Scan for the cell matching the given text and deliver its [X, Y] coordinate at center. 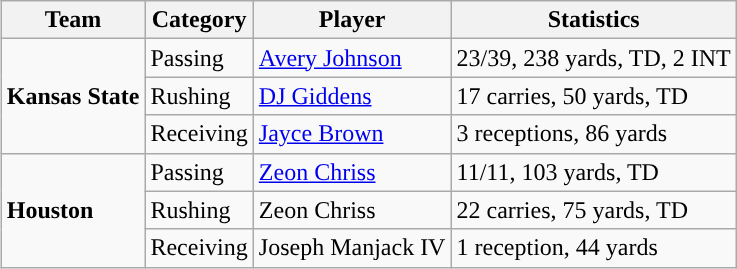
23/39, 238 yards, TD, 2 INT [594, 58]
Jayce Brown [352, 134]
Team [73, 20]
Joseph Manjack IV [352, 248]
Player [352, 20]
17 carries, 50 yards, TD [594, 96]
Houston [73, 210]
DJ Giddens [352, 96]
Statistics [594, 20]
Category [199, 20]
22 carries, 75 yards, TD [594, 210]
Avery Johnson [352, 58]
11/11, 103 yards, TD [594, 172]
3 receptions, 86 yards [594, 134]
Kansas State [73, 96]
1 reception, 44 yards [594, 248]
